Search for the cell housing the specified text and yield its [X, Y] center coordinate. 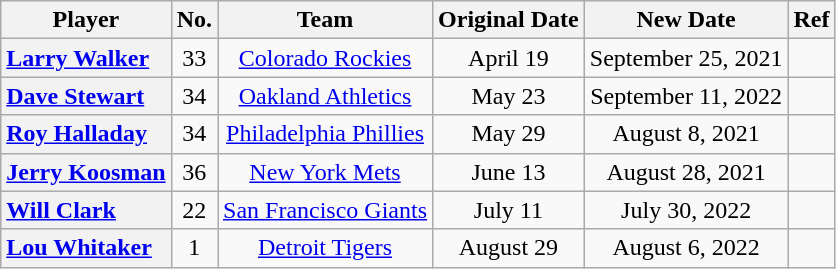
Original Date [509, 20]
April 19 [509, 58]
Detroit Tigers [326, 248]
Team [326, 20]
May 29 [509, 134]
June 13 [509, 172]
36 [194, 172]
August 8, 2021 [686, 134]
Philadelphia Phillies [326, 134]
August 6, 2022 [686, 248]
Jerry Koosman [86, 172]
Ref [812, 20]
Will Clark [86, 210]
Lou Whitaker [86, 248]
July 30, 2022 [686, 210]
33 [194, 58]
New Date [686, 20]
Oakland Athletics [326, 96]
San Francisco Giants [326, 210]
Dave Stewart [86, 96]
September 11, 2022 [686, 96]
Colorado Rockies [326, 58]
1 [194, 248]
August 28, 2021 [686, 172]
22 [194, 210]
Player [86, 20]
New York Mets [326, 172]
May 23 [509, 96]
August 29 [509, 248]
September 25, 2021 [686, 58]
No. [194, 20]
Roy Halladay [86, 134]
July 11 [509, 210]
Larry Walker [86, 58]
